Capture the cell that displays the provided text and extract its (x, y) central coordinate. 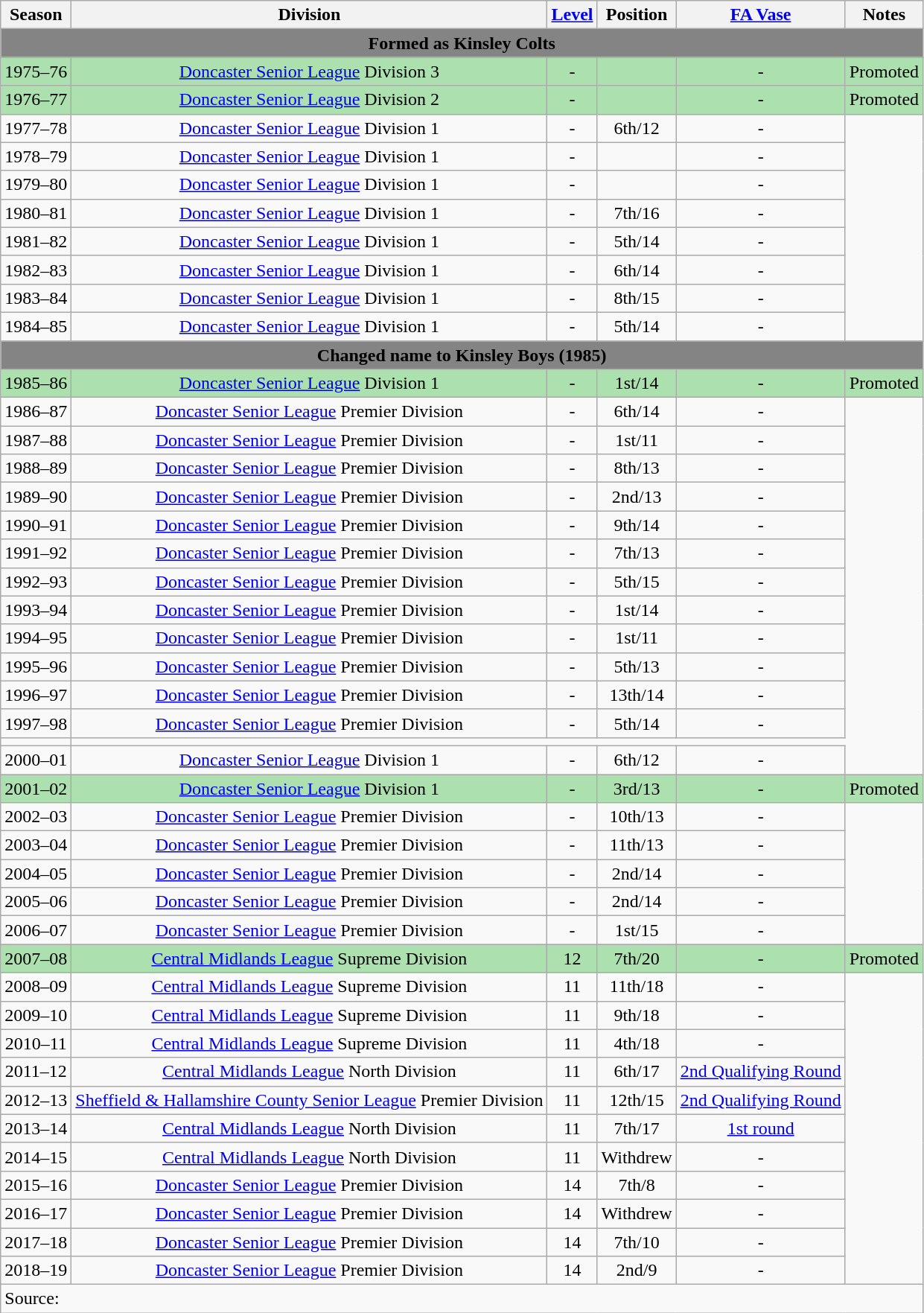
1992–93 (36, 582)
2007–08 (36, 958)
Notes (884, 15)
1993–94 (36, 610)
2005–06 (36, 902)
11th/13 (637, 845)
2014–15 (36, 1157)
2017–18 (36, 1242)
Doncaster Senior League Division 2 (310, 100)
1977–78 (36, 128)
2003–04 (36, 845)
7th/13 (637, 553)
7th/20 (637, 958)
2010–11 (36, 1043)
2011–12 (36, 1072)
12th/15 (637, 1100)
1976–77 (36, 100)
1980–81 (36, 213)
3rd/13 (637, 789)
1975–76 (36, 71)
Season (36, 15)
7th/10 (637, 1242)
1982–83 (36, 270)
2000–01 (36, 760)
Source: (462, 1299)
2008–09 (36, 987)
1978–79 (36, 156)
5th/15 (637, 582)
9th/18 (637, 1015)
2001–02 (36, 789)
2004–05 (36, 874)
1979–80 (36, 185)
7th/17 (637, 1128)
2012–13 (36, 1100)
1994–95 (36, 638)
1984–85 (36, 326)
1983–84 (36, 298)
Formed as Kinsley Colts (462, 43)
1985–86 (36, 384)
2015–16 (36, 1185)
6th/17 (637, 1072)
1986–87 (36, 412)
10th/13 (637, 817)
FA Vase (761, 15)
7th/16 (637, 213)
13th/14 (637, 695)
4th/18 (637, 1043)
1995–96 (36, 667)
1988–89 (36, 468)
2002–03 (36, 817)
9th/14 (637, 525)
5th/13 (637, 667)
8th/13 (637, 468)
Changed name to Kinsley Boys (1985) (462, 355)
2013–14 (36, 1128)
11th/18 (637, 987)
2006–07 (36, 930)
Sheffield & Hallamshire County Senior League Premier Division (310, 1100)
8th/15 (637, 298)
Doncaster Senior League Division 3 (310, 71)
Division (310, 15)
1996–97 (36, 695)
2nd/13 (637, 497)
2018–19 (36, 1271)
12 (572, 958)
2nd/9 (637, 1271)
1987–88 (36, 440)
1st/15 (637, 930)
1981–82 (36, 241)
Position (637, 15)
2016–17 (36, 1213)
1990–91 (36, 525)
Level (572, 15)
2009–10 (36, 1015)
1st round (761, 1128)
1989–90 (36, 497)
1991–92 (36, 553)
7th/8 (637, 1185)
1997–98 (36, 723)
